Search for the cell housing the specified text and yield its [x, y] center coordinate. 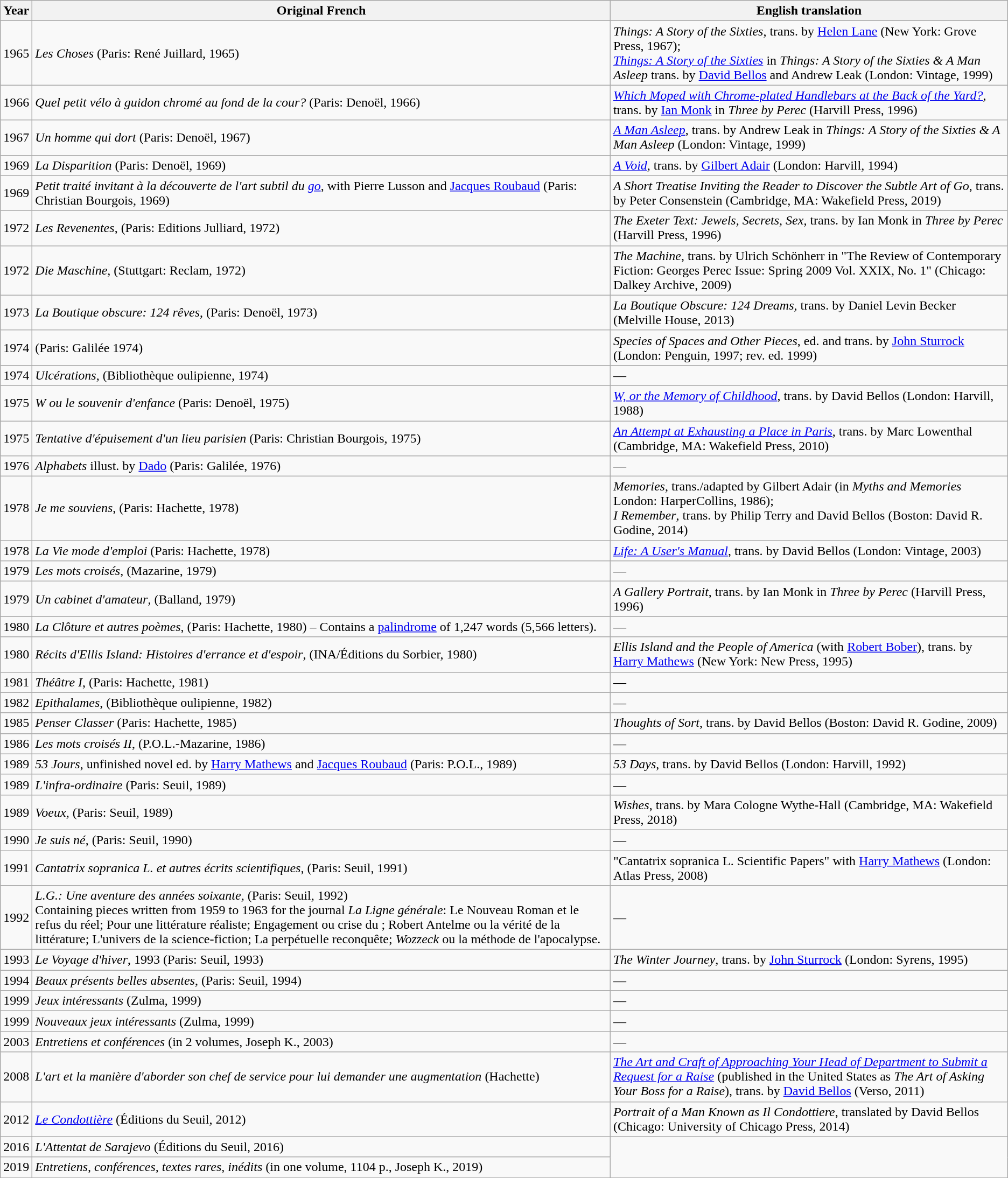
La Boutique Obscure: 124 Dreams, trans. by Daniel Levin Becker (Melville House, 2013) [809, 312]
1991 [16, 868]
Tentative d'épuisement d'un lieu parisien (Paris: Christian Bourgois, 1975) [321, 438]
Les mots croisés II, (P.O.L.-Mazarine, 1986) [321, 744]
53 Jours, unfinished novel ed. by Harry Mathews and Jacques Roubaud (Paris: P.O.L., 1989) [321, 764]
Les Choses (Paris: René Juillard, 1965) [321, 53]
1992 [16, 917]
53 Days, trans. by David Bellos (London: Harvill, 1992) [809, 764]
1976 [16, 466]
Thoughts of Sort, trans. by David Bellos (Boston: David R. Godine, 2009) [809, 723]
A Short Treatise Inviting the Reader to Discover the Subtle Art of Go, trans. by Peter Consenstein (Cambridge, MA: Wakefield Press, 2019) [809, 193]
Nouveaux jeux intéressants (Zulma, 1999) [321, 1021]
W ou le souvenir d'enfance (Paris: Denoël, 1975) [321, 403]
Jeux intéressants (Zulma, 1999) [321, 1001]
2003 [16, 1042]
2012 [16, 1119]
La Boutique obscure: 124 rêves, (Paris: Denoël, 1973) [321, 312]
L'infra-ordinaire (Paris: Seuil, 1989) [321, 784]
Wishes, trans. by Mara Cologne Wythe-Hall (Cambridge, MA: Wakefield Press, 2018) [809, 812]
L'Attentat de Sarajevo (Éditions du Seuil, 2016) [321, 1147]
(Paris: Galilée 1974) [321, 348]
Die Maschine, (Stuttgart: Reclam, 1972) [321, 270]
Original French [321, 11]
1973 [16, 312]
An Attempt at Exhausting a Place in Paris, trans. by Marc Lowenthal (Cambridge, MA: Wakefield Press, 2010) [809, 438]
Un homme qui dort (Paris: Denoël, 1967) [321, 138]
Epithalames, (Bibliothèque oulipienne, 1982) [321, 703]
Cantatrix sopranica L. et autres écrits scientifiques, (Paris: Seuil, 1991) [321, 868]
W, or the Memory of Childhood, trans. by David Bellos (London: Harvill, 1988) [809, 403]
La Vie mode d'emploi (Paris: Hachette, 1978) [321, 551]
2008 [16, 1077]
1966 [16, 102]
English translation [809, 11]
A Gallery Portrait, trans. by Ian Monk in Three by Perec (Harvill Press, 1996) [809, 599]
Voeux, (Paris: Seuil, 1989) [321, 812]
A Man Asleep, trans. by Andrew Leak in Things: A Story of the Sixties & A Man Asleep (London: Vintage, 1999) [809, 138]
Portrait of a Man Known as Il Condottiere, translated by David Bellos (Chicago: University of Chicago Press, 2014) [809, 1119]
The Winter Journey, trans. by John Sturrock (London: Syrens, 1995) [809, 960]
Le Condottière (Éditions du Seuil, 2012) [321, 1119]
A Void, trans. by Gilbert Adair (London: Harvill, 1994) [809, 165]
Penser Classer (Paris: Hachette, 1985) [321, 723]
Entretiens, conférences, textes rares, inédits (in one volume, 1104 p., Joseph K., 2019) [321, 1167]
Beaux présents belles absentes, (Paris: Seuil, 1994) [321, 980]
L'art et la manière d'aborder son chef de service pour lui demander une augmentation (Hachette) [321, 1077]
Le Voyage d'hiver, 1993 (Paris: Seuil, 1993) [321, 960]
Je suis né, (Paris: Seuil, 1990) [321, 840]
La Clôture et autres poèmes, (Paris: Hachette, 1980) – Contains a palindrome of 1,247 words (5,566 letters). [321, 627]
Je me souviens, (Paris: Hachette, 1978) [321, 508]
Year [16, 11]
La Disparition (Paris: Denoël, 1969) [321, 165]
1985 [16, 723]
Which Moped with Chrome-plated Handlebars at the Back of the Yard?, trans. by Ian Monk in Three by Perec (Harvill Press, 1996) [809, 102]
1986 [16, 744]
Les mots croisés, (Mazarine, 1979) [321, 571]
Un cabinet d'amateur, (Balland, 1979) [321, 599]
Alphabets illust. by Dado (Paris: Galilée, 1976) [321, 466]
Species of Spaces and Other Pieces, ed. and trans. by John Sturrock (London: Penguin, 1997; rev. ed. 1999) [809, 348]
1982 [16, 703]
Les Revenentes, (Paris: Editions Julliard, 1972) [321, 228]
"Cantatrix sopranica L. Scientific Papers" with Harry Mathews (London: Atlas Press, 2008) [809, 868]
Récits d'Ellis Island: Histoires d'errance et d'espoir, (INA/Éditions du Sorbier, 1980) [321, 655]
Ulcérations, (Bibliothèque oulipienne, 1974) [321, 375]
Quel petit vélo à guidon chromé au fond de la cour? (Paris: Denoël, 1966) [321, 102]
1981 [16, 682]
Life: A User's Manual, trans. by David Bellos (London: Vintage, 2003) [809, 551]
Ellis Island and the People of America (with Robert Bober), trans. by Harry Mathews (New York: New Press, 1995) [809, 655]
1993 [16, 960]
Théâtre I, (Paris: Hachette, 1981) [321, 682]
2016 [16, 1147]
2019 [16, 1167]
1994 [16, 980]
The Exeter Text: Jewels, Secrets, Sex, trans. by Ian Monk in Three by Perec (Harvill Press, 1996) [809, 228]
1990 [16, 840]
1965 [16, 53]
Petit traité invitant à la découverte de l'art subtil du go, with Pierre Lusson and Jacques Roubaud (Paris: Christian Bourgois, 1969) [321, 193]
Entretiens et conférences (in 2 volumes, Joseph K., 2003) [321, 1042]
1967 [16, 138]
